Determine the [x, y] coordinate at the center of the cell enclosing the given text.  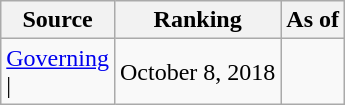
October 8, 2018 [197, 72]
Source [58, 20]
As of [313, 20]
Governing| [58, 72]
Ranking [197, 20]
